Identify which cell holds the provided text, then report its [X, Y] central coordinate. 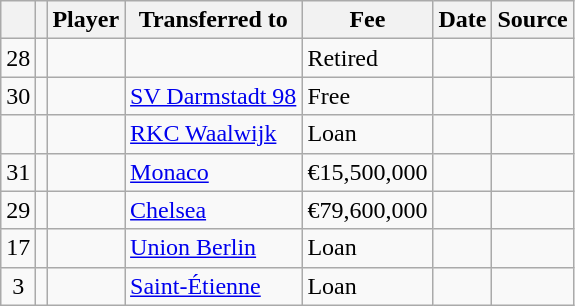
Source [532, 20]
Date [462, 20]
Transferred to [214, 20]
30 [18, 96]
€79,600,000 [368, 210]
Retired [368, 58]
Free [368, 96]
Saint-Étienne [214, 286]
Player [86, 20]
17 [18, 248]
€15,500,000 [368, 172]
Fee [368, 20]
Union Berlin [214, 248]
28 [18, 58]
Monaco [214, 172]
RKC Waalwijk [214, 134]
SV Darmstadt 98 [214, 96]
31 [18, 172]
3 [18, 286]
29 [18, 210]
Chelsea [214, 210]
